Pinpoint the cell where the given text exists, returning its (x, y) midpoint coordinate. 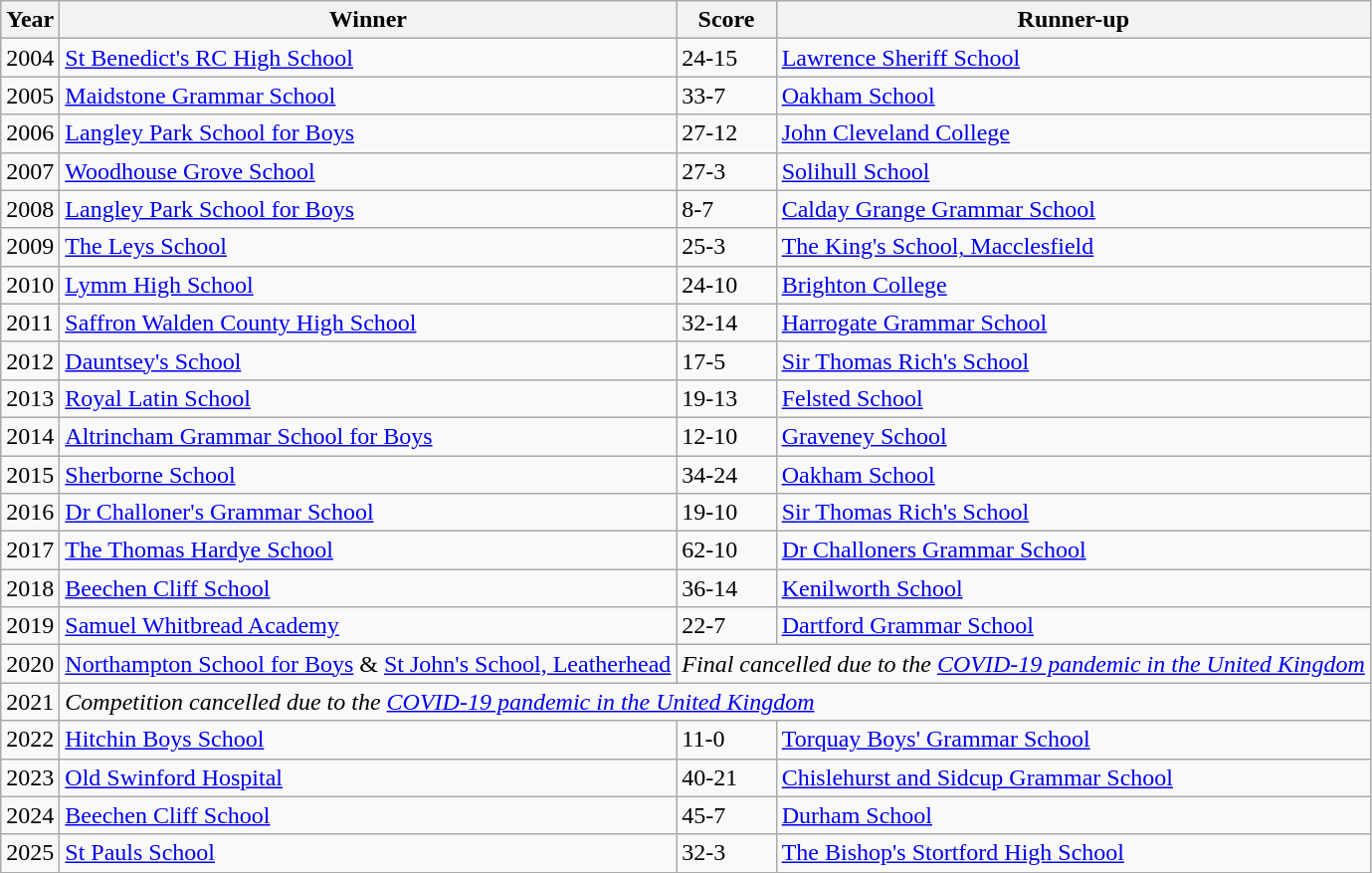
Calday Grange Grammar School (1073, 209)
27-3 (726, 171)
2008 (30, 209)
Final cancelled due to the COVID-19 pandemic in the United Kingdom (1024, 664)
Kenilworth School (1073, 588)
Dr Challoner's Grammar School (368, 513)
34-24 (726, 475)
Harrogate Grammar School (1073, 323)
2005 (30, 96)
36-14 (726, 588)
The King's School, Macclesfield (1073, 247)
Maidstone Grammar School (368, 96)
The Thomas Hardye School (368, 550)
2019 (30, 626)
27-12 (726, 133)
Lawrence Sheriff School (1073, 58)
Lymm High School (368, 285)
2020 (30, 664)
Year (30, 20)
2011 (30, 323)
Chislehurst and Sidcup Grammar School (1073, 777)
11-0 (726, 740)
45-7 (726, 815)
Altrincham Grammar School for Boys (368, 436)
Brighton College (1073, 285)
40-21 (726, 777)
2017 (30, 550)
Sherborne School (368, 475)
The Leys School (368, 247)
19-10 (726, 513)
2025 (30, 853)
Dartford Grammar School (1073, 626)
2009 (30, 247)
Saffron Walden County High School (368, 323)
Durham School (1073, 815)
17-5 (726, 360)
Dauntsey's School (368, 360)
2004 (30, 58)
12-10 (726, 436)
Competition cancelled due to the COVID-19 pandemic in the United Kingdom (715, 702)
John Cleveland College (1073, 133)
Graveney School (1073, 436)
Solihull School (1073, 171)
Dr Challoners Grammar School (1073, 550)
Runner-up (1073, 20)
Old Swinford Hospital (368, 777)
St Benedict's RC High School (368, 58)
25-3 (726, 247)
62-10 (726, 550)
2007 (30, 171)
32-3 (726, 853)
2015 (30, 475)
2010 (30, 285)
Felsted School (1073, 398)
33-7 (726, 96)
2014 (30, 436)
8-7 (726, 209)
19-13 (726, 398)
St Pauls School (368, 853)
The Bishop's Stortford High School (1073, 853)
Winner (368, 20)
2023 (30, 777)
Hitchin Boys School (368, 740)
2006 (30, 133)
2012 (30, 360)
32-14 (726, 323)
Royal Latin School (368, 398)
24-10 (726, 285)
2016 (30, 513)
Torquay Boys' Grammar School (1073, 740)
22-7 (726, 626)
Samuel Whitbread Academy (368, 626)
2013 (30, 398)
2018 (30, 588)
2022 (30, 740)
24-15 (726, 58)
Score (726, 20)
2024 (30, 815)
Northampton School for Boys & St John's School, Leatherhead (368, 664)
2021 (30, 702)
Woodhouse Grove School (368, 171)
